Detect which cell encompasses the target text, then output its [X, Y] center coordinate. 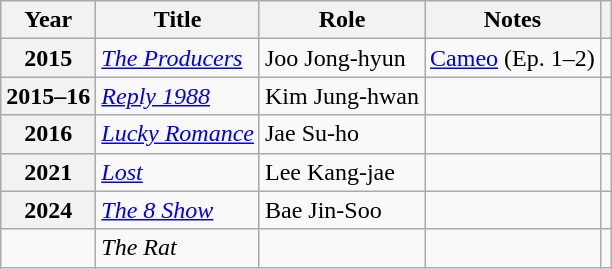
2015 [48, 58]
Jae Su-ho [342, 134]
2016 [48, 134]
Lost [178, 172]
Lee Kang-jae [342, 172]
Reply 1988 [178, 96]
Lucky Romance [178, 134]
Year [48, 20]
Cameo (Ep. 1–2) [513, 58]
Joo Jong-hyun [342, 58]
The Producers [178, 58]
Title [178, 20]
Kim Jung-hwan [342, 96]
2015–16 [48, 96]
Notes [513, 20]
The 8 Show [178, 210]
2024 [48, 210]
Bae Jin-Soo [342, 210]
Role [342, 20]
2021 [48, 172]
The Rat [178, 248]
